Capture the cell that displays the provided text and extract its [x, y] central coordinate. 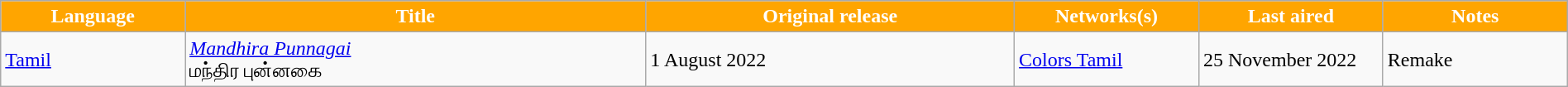
Mandhira Punnagai மந்திர புன்னகை [415, 60]
1 August 2022 [830, 60]
Remake [1475, 60]
Notes [1475, 17]
Networks(s) [1107, 17]
25 November 2022 [1290, 60]
Language [93, 17]
Tamil [93, 60]
Last aired [1290, 17]
Original release [830, 17]
Colors Tamil [1107, 60]
Title [415, 17]
